Determine the (X, Y) coordinate at the center of the cell enclosing the given text.  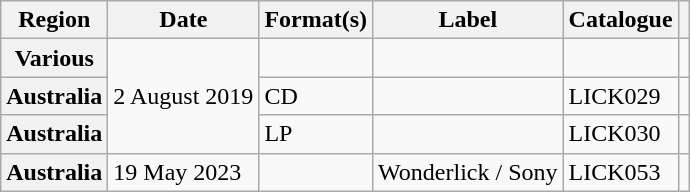
Region (54, 20)
Wonderlick / Sony (468, 172)
LICK053 (620, 172)
LP (316, 134)
CD (316, 96)
Date (184, 20)
Format(s) (316, 20)
Various (54, 58)
Catalogue (620, 20)
LICK030 (620, 134)
LICK029 (620, 96)
19 May 2023 (184, 172)
2 August 2019 (184, 96)
Label (468, 20)
